Determine the [X, Y] coordinate at the center of the cell enclosing the given text.  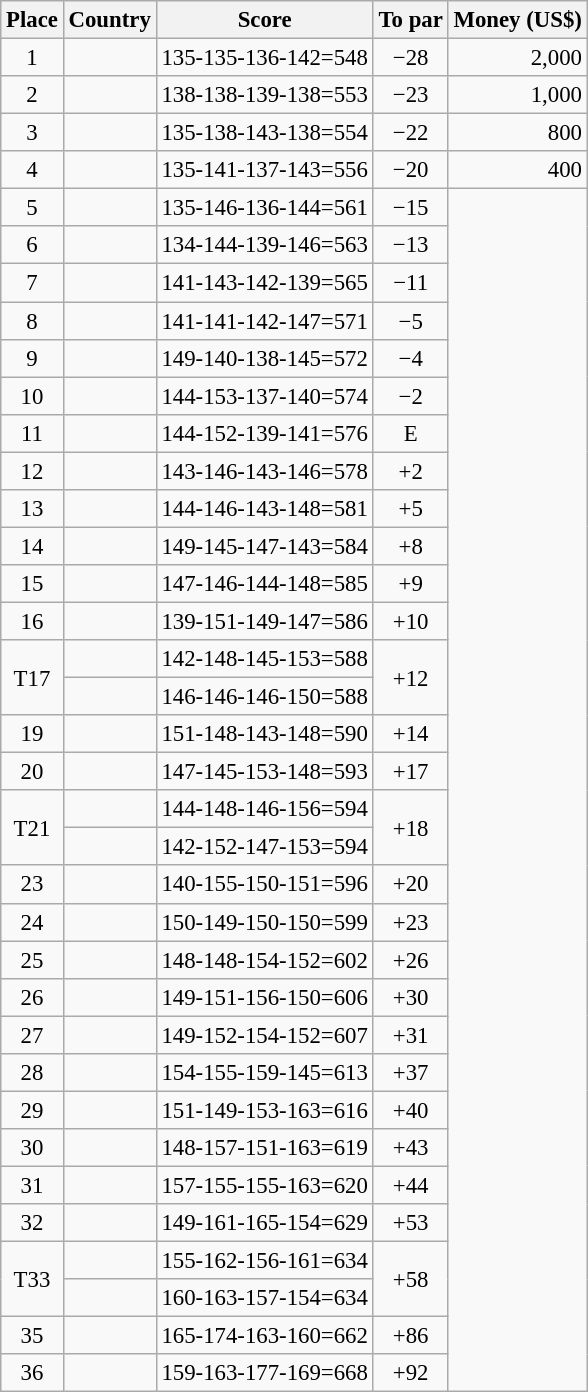
149-152-154-152=607 [264, 1035]
−15 [410, 208]
+23 [410, 922]
26 [32, 997]
141-143-142-139=565 [264, 283]
+10 [410, 621]
19 [32, 734]
T17 [32, 678]
6 [32, 245]
31 [32, 1185]
+8 [410, 546]
+31 [410, 1035]
Country [110, 20]
135-135-136-142=548 [264, 58]
+5 [410, 509]
+2 [410, 471]
134-144-139-146=563 [264, 245]
−5 [410, 321]
30 [32, 1148]
+30 [410, 997]
+92 [410, 1373]
165-174-163-160=662 [264, 1336]
159-163-177-169=668 [264, 1373]
4 [32, 170]
T21 [32, 828]
3 [32, 133]
T33 [32, 1280]
141-141-142-147=571 [264, 321]
149-161-165-154=629 [264, 1223]
+37 [410, 1073]
+12 [410, 678]
25 [32, 960]
+44 [410, 1185]
32 [32, 1223]
−20 [410, 170]
−22 [410, 133]
24 [32, 922]
Score [264, 20]
+53 [410, 1223]
20 [32, 772]
9 [32, 358]
160-163-157-154=634 [264, 1298]
148-148-154-152=602 [264, 960]
144-146-143-148=581 [264, 509]
139-151-149-147=586 [264, 621]
27 [32, 1035]
−2 [410, 396]
1,000 [518, 95]
7 [32, 283]
8 [32, 321]
29 [32, 1110]
148-157-151-163=619 [264, 1148]
2 [32, 95]
149-140-138-145=572 [264, 358]
147-145-153-148=593 [264, 772]
5 [32, 208]
135-146-136-144=561 [264, 208]
2,000 [518, 58]
10 [32, 396]
142-148-145-153=588 [264, 659]
150-149-150-150=599 [264, 922]
151-149-153-163=616 [264, 1110]
144-148-146-156=594 [264, 809]
400 [518, 170]
13 [32, 509]
Place [32, 20]
−4 [410, 358]
35 [32, 1336]
15 [32, 584]
1 [32, 58]
+18 [410, 828]
155-162-156-161=634 [264, 1261]
146-146-146-150=588 [264, 697]
−11 [410, 283]
14 [32, 546]
−28 [410, 58]
−23 [410, 95]
To par [410, 20]
+9 [410, 584]
+40 [410, 1110]
144-152-139-141=576 [264, 433]
−13 [410, 245]
+14 [410, 734]
138-138-139-138=553 [264, 95]
143-146-143-146=578 [264, 471]
16 [32, 621]
12 [32, 471]
149-145-147-143=584 [264, 546]
+43 [410, 1148]
+58 [410, 1280]
+17 [410, 772]
135-138-143-138=554 [264, 133]
36 [32, 1373]
151-148-143-148=590 [264, 734]
28 [32, 1073]
154-155-159-145=613 [264, 1073]
149-151-156-150=606 [264, 997]
144-153-137-140=574 [264, 396]
+86 [410, 1336]
Money (US$) [518, 20]
140-155-150-151=596 [264, 885]
142-152-147-153=594 [264, 847]
E [410, 433]
23 [32, 885]
800 [518, 133]
+26 [410, 960]
135-141-137-143=556 [264, 170]
+20 [410, 885]
11 [32, 433]
157-155-155-163=620 [264, 1185]
147-146-144-148=585 [264, 584]
